Find where the given text appears and provide that cell's center as [x, y] coordinate. 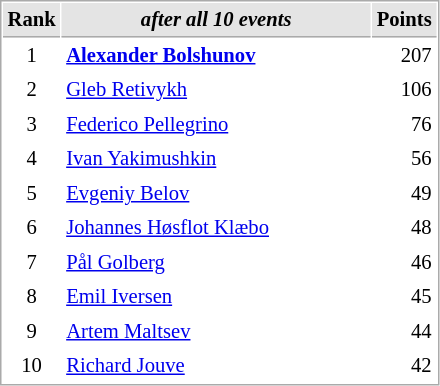
44 [404, 332]
48 [404, 228]
46 [404, 262]
after all 10 events [216, 20]
49 [404, 194]
Artem Maltsev [216, 332]
9 [32, 332]
10 [32, 366]
76 [404, 124]
42 [404, 366]
8 [32, 296]
Evgeniy Belov [216, 194]
2 [32, 90]
106 [404, 90]
Richard Jouve [216, 366]
207 [404, 56]
Gleb Retivykh [216, 90]
56 [404, 158]
5 [32, 194]
Rank [32, 20]
Emil Iversen [216, 296]
Federico Pellegrino [216, 124]
3 [32, 124]
Alexander Bolshunov [216, 56]
7 [32, 262]
4 [32, 158]
Johannes Høsflot Klæbo [216, 228]
Ivan Yakimushkin [216, 158]
6 [32, 228]
Points [404, 20]
Pål Golberg [216, 262]
45 [404, 296]
1 [32, 56]
